Extract the [x, y] coordinate from the center of the cell holding the provided text.  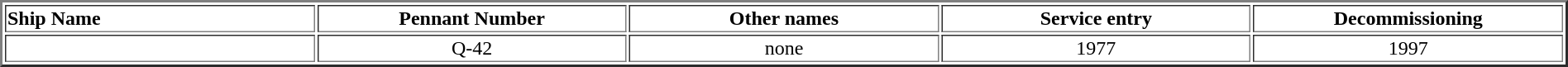
Q-42 [471, 48]
1997 [1408, 48]
Service entry [1096, 18]
1977 [1096, 48]
Pennant Number [471, 18]
Ship Name [160, 18]
none [784, 48]
Decommissioning [1408, 18]
Other names [784, 18]
